Capture the cell that displays the provided text and extract its (X, Y) central coordinate. 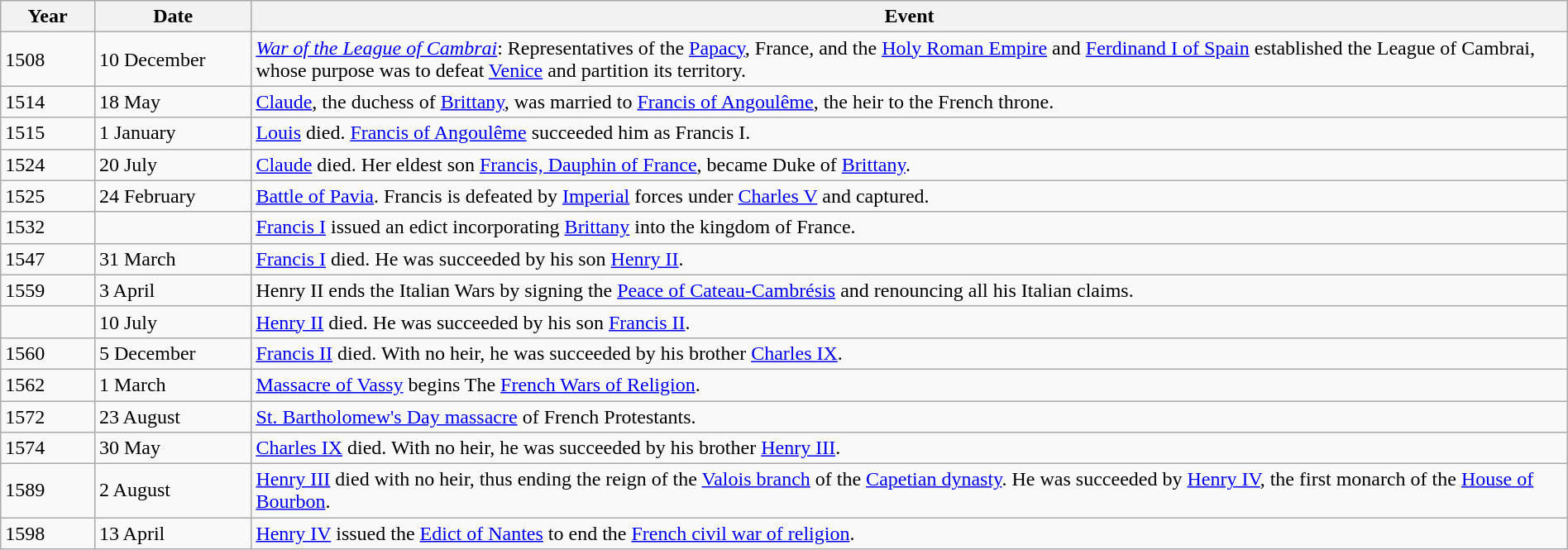
1559 (48, 290)
1 January (172, 133)
Battle of Pavia. Francis is defeated by Imperial forces under Charles V and captured. (910, 196)
Francis I issued an edict incorporating Brittany into the kingdom of France. (910, 227)
13 April (172, 533)
Francis I died. He was succeeded by his son Henry II. (910, 259)
Charles IX died. With no heir, he was succeeded by his brother Henry III. (910, 448)
Louis died. Francis of Angoulême succeeded him as Francis I. (910, 133)
St. Bartholomew's Day massacre of French Protestants. (910, 416)
1525 (48, 196)
Henry IV issued the Edict of Nantes to end the French civil war of religion. (910, 533)
1598 (48, 533)
1547 (48, 259)
5 December (172, 353)
1560 (48, 353)
Henry II died. He was succeeded by his son Francis II. (910, 322)
1515 (48, 133)
1589 (48, 491)
31 March (172, 259)
Claude, the duchess of Brittany, was married to Francis of Angoulême, the heir to the French throne. (910, 102)
23 August (172, 416)
Date (172, 17)
30 May (172, 448)
10 July (172, 322)
Henry II ends the Italian Wars by signing the Peace of Cateau-Cambrésis and renouncing all his Italian claims. (910, 290)
1572 (48, 416)
20 July (172, 165)
1524 (48, 165)
Massacre of Vassy begins The French Wars of Religion. (910, 385)
1574 (48, 448)
10 December (172, 60)
Francis II died. With no heir, he was succeeded by his brother Charles IX. (910, 353)
1514 (48, 102)
24 February (172, 196)
Event (910, 17)
1562 (48, 385)
2 August (172, 491)
18 May (172, 102)
3 April (172, 290)
1508 (48, 60)
1532 (48, 227)
Claude died. Her eldest son Francis, Dauphin of France, became Duke of Brittany. (910, 165)
1 March (172, 385)
Year (48, 17)
